Capture the cell that displays the provided text and extract its (x, y) central coordinate. 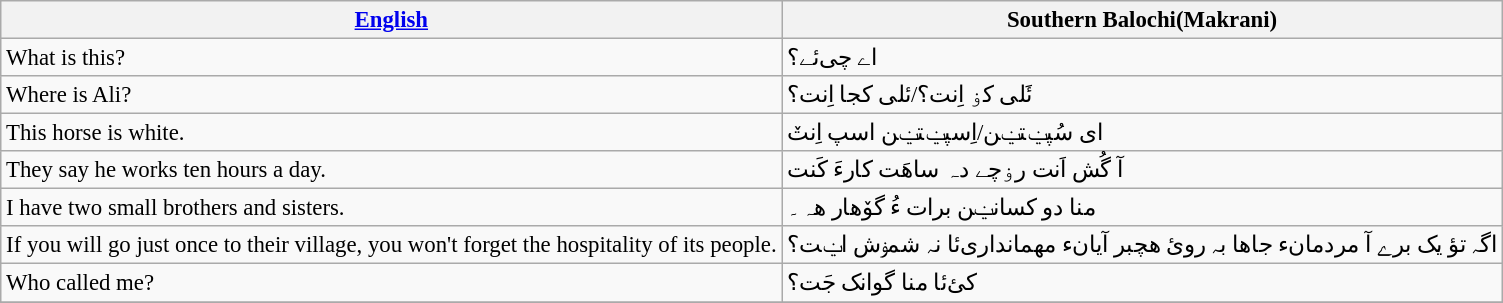
They say he works ten hours a day. (392, 170)
If you will go just once to their village, you won't forget the hospitality of its people. (392, 245)
اگہ تؤ یک برے آ مردمانء جاھا بہ روئ ھچبر آیانء مھمانداری‌ئا نہ شمۏش اݔت؟ (1142, 245)
منا دو كسانݔن برات ءُ گوٚھار ھہ۔ (1142, 208)
ای سُپݔتݔن/اِسپݔتݔن اسپ اِنتٚ (1142, 133)
This horse is white. (392, 133)
آ گُش اَنت رۏچے دہ ساھَت کارءَ کَنت (1142, 170)
کئ‌ئا منا گوانک جَت؟ (1142, 283)
Who called me? (392, 283)
اے چی‌ئے؟ (1142, 58)
What is this? (392, 58)
English (392, 20)
Southern Balochi(Makrani) (1142, 20)
Where is Ali? (392, 95)
I have two small brothers and sisters. (392, 208)
ئَلی کۏ اِنت؟/ئلی کجا اِنت؟ (1142, 95)
